Extract the [X, Y] coordinate from the center of the cell holding the provided text.  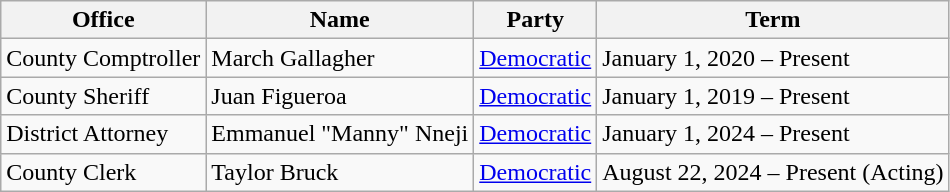
March Gallagher [340, 58]
January 1, 2024 – Present [773, 134]
August 22, 2024 – Present (Acting) [773, 172]
County Comptroller [104, 58]
Emmanuel "Manny" Nneji [340, 134]
January 1, 2019 – Present [773, 96]
Term [773, 20]
Office [104, 20]
Taylor Bruck [340, 172]
January 1, 2020 – Present [773, 58]
Party [536, 20]
Name [340, 20]
County Clerk [104, 172]
County Sheriff [104, 96]
Juan Figueroa [340, 96]
District Attorney [104, 134]
